Return [x, y] of the center of cell containing provided text 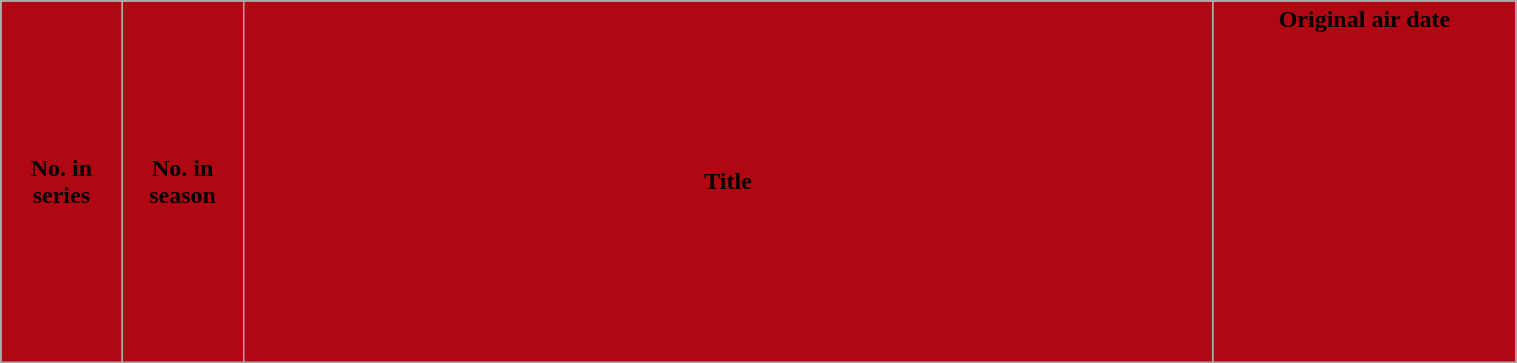
No. inseries [62, 182]
No. inseason [182, 182]
Title [728, 182]
Original air date [1364, 182]
